Find where the given text appears and provide that cell's center as (X, Y) coordinate. 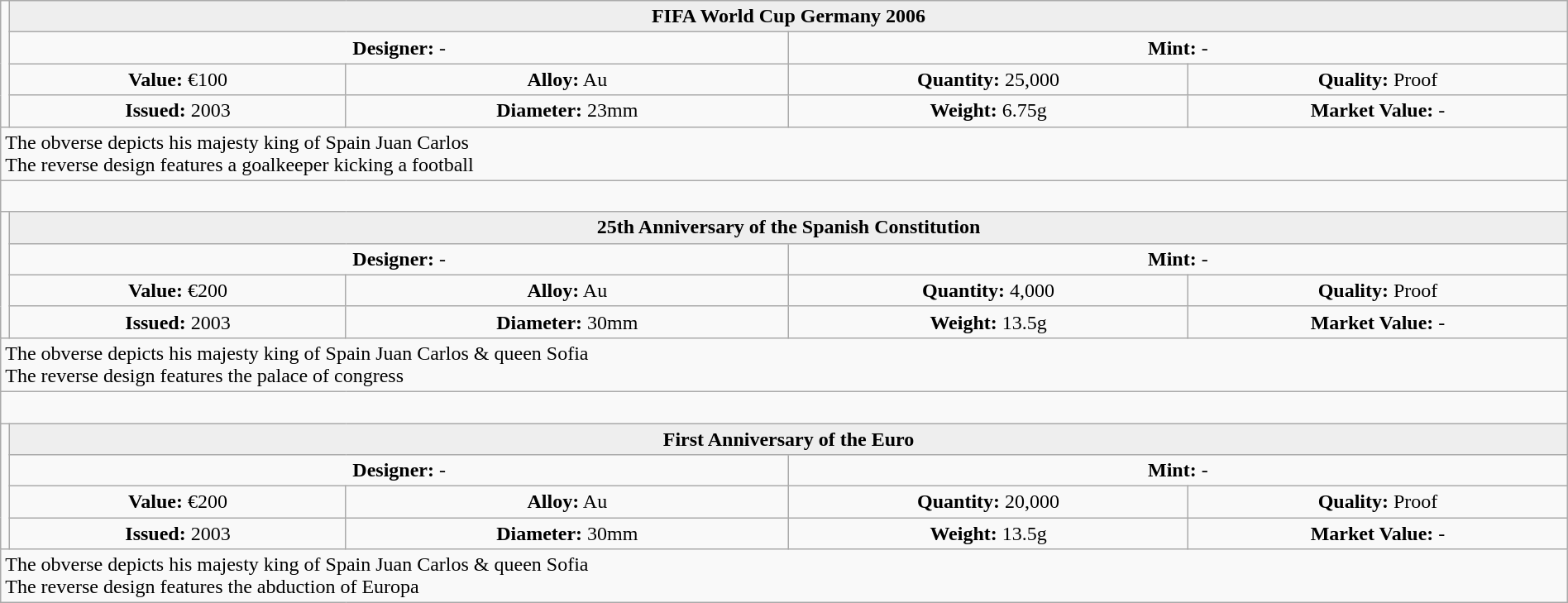
Value: €100 (178, 79)
The obverse depicts his majesty king of Spain Juan Carlos & queen SofiaThe reverse design features the palace of congress (784, 364)
The obverse depicts his majesty king of Spain Juan CarlosThe reverse design features a goalkeeper kicking a football (784, 154)
Diameter: 23mm (567, 111)
FIFA World Cup Germany 2006 (789, 17)
First Anniversary of the Euro (789, 439)
Quantity: 25,000 (987, 79)
Weight: 6.75g (987, 111)
25th Anniversary of the Spanish Constitution (789, 227)
Quantity: 20,000 (987, 502)
The obverse depicts his majesty king of Spain Juan Carlos & queen SofiaThe reverse design features the abduction of Europa (784, 576)
Quantity: 4,000 (987, 290)
